Identify which cell holds the provided text, then report its [x, y] central coordinate. 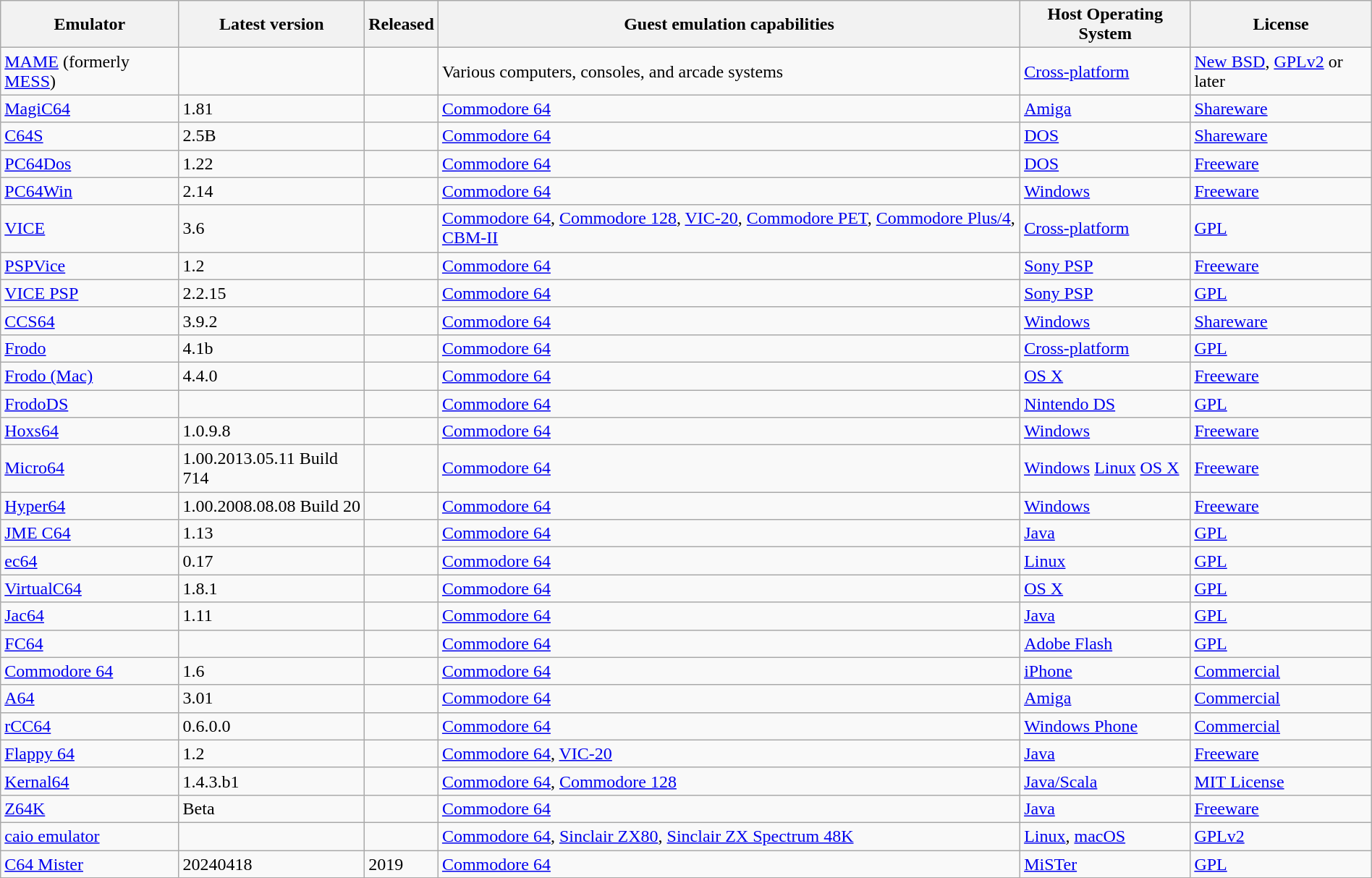
Adobe Flash [1106, 643]
MAME (formerly MESS) [90, 71]
Various computers, consoles, and arcade systems [729, 71]
GPLv2 [1281, 836]
Linux [1106, 561]
Micro64 [90, 469]
3.9.2 [272, 321]
Released [402, 25]
A64 [90, 698]
3.01 [272, 698]
Flappy 64 [90, 754]
Frodo (Mac) [90, 376]
1.8.1 [272, 588]
MagiC64 [90, 109]
1.0.9.8 [272, 431]
Jac64 [90, 616]
20240418 [272, 864]
1.00.2013.05.11 Build 714 [272, 469]
Commodore 64, VIC-20 [729, 754]
1.11 [272, 616]
caio emulator [90, 836]
Linux, macOS [1106, 836]
PSPVice [90, 266]
rCC64 [90, 726]
FC64 [90, 643]
FrodoDS [90, 403]
JME C64 [90, 533]
1.13 [272, 533]
ec64 [90, 561]
Windows Linux OS X [1106, 469]
MiSTer [1106, 864]
2019 [402, 864]
Frodo [90, 348]
3.6 [272, 229]
Hyper64 [90, 506]
Hoxs64 [90, 431]
2.2.15 [272, 293]
Commodore 64, Commodore 128, VIC-20, Commodore PET, Commodore Plus/4, CBM-II [729, 229]
1.22 [272, 164]
0.17 [272, 561]
VICE PSP [90, 293]
1.00.2008.08.08 Build 20 [272, 506]
4.4.0 [272, 376]
License [1281, 25]
CCS64 [90, 321]
Latest version [272, 25]
2.5B [272, 136]
PC64Win [90, 191]
1.4.3.b1 [272, 781]
Guest emulation capabilities [729, 25]
0.6.0.0 [272, 726]
Commodore 64, Sinclair ZX80, Sinclair ZX Spectrum 48K [729, 836]
Nintendo DS [1106, 403]
Java/Scala [1106, 781]
Host Operating System [1106, 25]
Kernal64 [90, 781]
4.1b [272, 348]
Z64K [90, 809]
2.14 [272, 191]
Windows Phone [1106, 726]
Commodore 64, Commodore 128 [729, 781]
Beta [272, 809]
1.81 [272, 109]
MIT License [1281, 781]
PC64Dos [90, 164]
VirtualC64 [90, 588]
Emulator [90, 25]
1.6 [272, 671]
iPhone [1106, 671]
C64 Mister [90, 864]
C64S [90, 136]
New BSD, GPLv2 or later [1281, 71]
VICE [90, 229]
